Provide the [X, Y] coordinate of the cell's center where the given text is located.  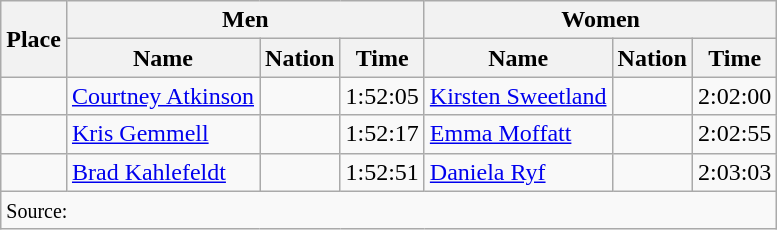
Men [245, 20]
Daniela Ryf [518, 172]
Place [34, 39]
Source: [389, 210]
1:52:05 [382, 96]
Brad Kahlefeldt [162, 172]
2:03:03 [734, 172]
Kirsten Sweetland [518, 96]
Women [600, 20]
Courtney Atkinson [162, 96]
Kris Gemmell [162, 134]
1:52:51 [382, 172]
1:52:17 [382, 134]
2:02:55 [734, 134]
2:02:00 [734, 96]
Emma Moffatt [518, 134]
